Search for the cell housing the specified text and yield its [X, Y] center coordinate. 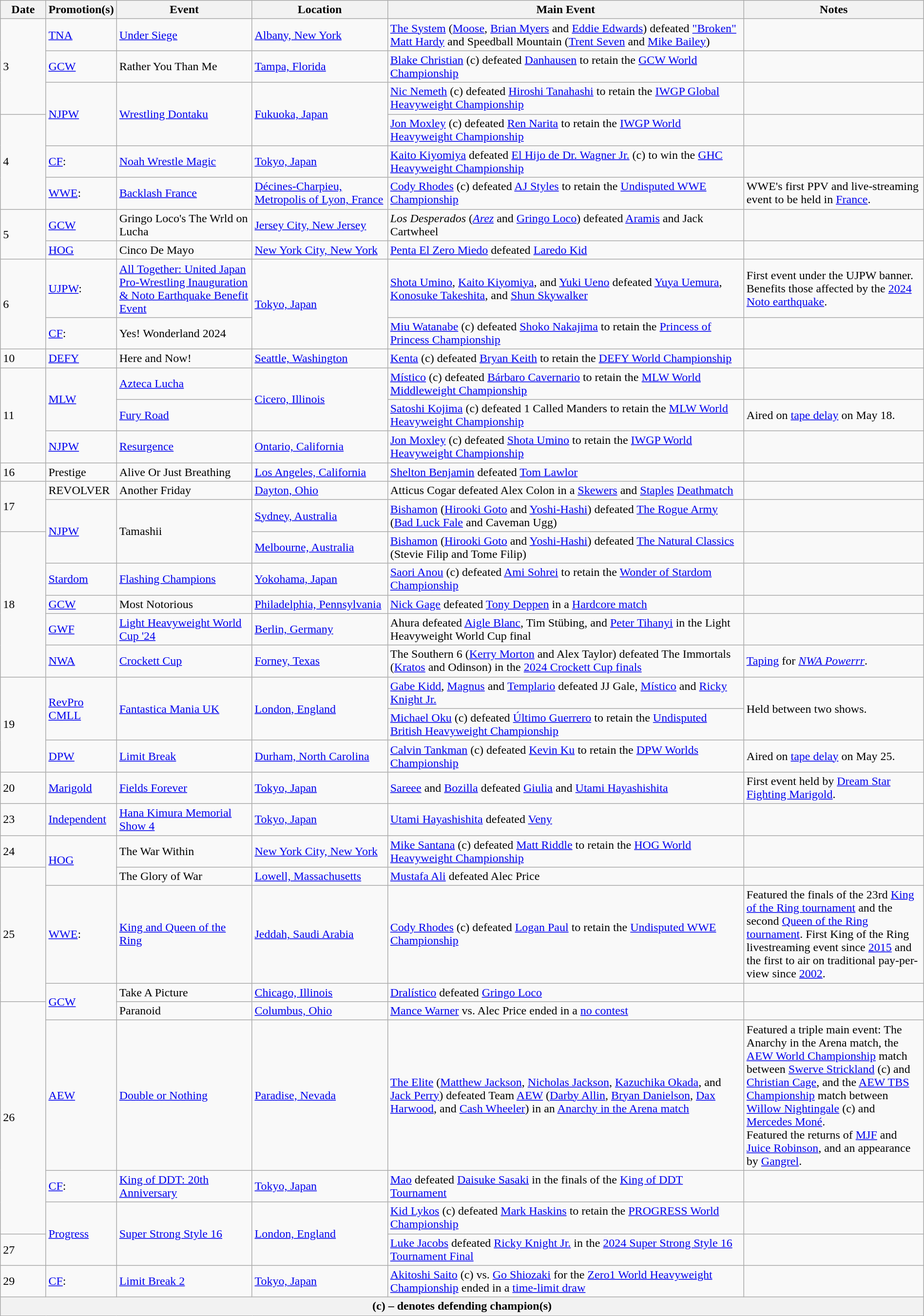
19 [23, 724]
Fukuoka, Japan [320, 114]
Shelton Benjamin defeated Tom Lawlor [565, 472]
Aired on tape delay on May 25. [833, 756]
REVOLVER [81, 491]
16 [23, 472]
29 [23, 1281]
The Glory of War [184, 877]
Crockett Cup [184, 661]
WWE's first PPV and live-streaming event to be held in France. [833, 193]
AEW [81, 1095]
Jersey City, New Jersey [320, 225]
Most Notorious [184, 604]
Independent [81, 820]
27 [23, 1249]
Los Desperados (Arez and Gringo Loco) defeated Aramis and Jack Cartwheel [565, 225]
Rather You Than Me [184, 66]
Super Strong Style 16 [184, 1234]
Tamashii [184, 532]
Columbus, Ohio [320, 1011]
Cody Rhodes (c) defeated AJ Styles to retain the Undisputed WWE Championship [565, 193]
Mao defeated Daisuke Sasaki in the finals of the King of DDT Tournament [565, 1186]
Taping for NWA Powerrr. [833, 661]
Akitoshi Saito (c) vs. Go Shiozaki for the Zero1 World Heavyweight Championship ended in a time-limit draw [565, 1281]
Nic Nemeth (c) defeated Hiroshi Tanahashi to retain the IWGP Global Heavyweight Championship [565, 98]
Albany, New York [320, 35]
Progress [81, 1234]
24 [23, 851]
King of DDT: 20th Anniversary [184, 1186]
Penta El Zero Miedo defeated Laredo Kid [565, 250]
DEFY [81, 358]
Shota Umino, Kaito Kiyomiya, and Yuki Ueno defeated Yuya Uemura, Konosuke Takeshita, and Shun Skywalker [565, 288]
Wrestling Dontaku [184, 114]
Dralístico defeated Gringo Loco [565, 992]
Saori Anou (c) defeated Ami Sohrei to retain the Wonder of Stardom Championship [565, 579]
Limit Break 2 [184, 1281]
Paradise, Nevada [320, 1095]
(c) – denotes defending champion(s) [462, 1306]
Event [184, 10]
Forney, Texas [320, 661]
11 [23, 415]
Dayton, Ohio [320, 491]
Jon Moxley (c) defeated Shota Umino to retain the IWGP World Heavyweight Championship [565, 447]
Backlash France [184, 193]
Resurgence [184, 447]
Main Event [565, 10]
Utami Hayashishita defeated Veny [565, 820]
Here and Now! [184, 358]
Fields Forever [184, 787]
Bishamon (Hirooki Goto and Yoshi-Hashi) defeated The Rogue Army (Bad Luck Fale and Caveman Ugg) [565, 515]
DPW [81, 756]
Jeddah, Saudi Arabia [320, 935]
The Southern 6 (Kerry Morton and Alex Taylor) defeated The Immortals (Kratos and Odinson) in the 2024 Crockett Cup finals [565, 661]
Yokohama, Japan [320, 579]
Date [23, 10]
Seattle, Washington [320, 358]
Paranoid [184, 1011]
Chicago, Illinois [320, 992]
Mike Santana (c) defeated Matt Riddle to retain the HOG World Heavyweight Championship [565, 851]
Azteca Lucha [184, 383]
Berlin, Germany [320, 629]
Location [320, 10]
Calvin Tankman (c) defeated Kevin Ku to retain the DPW Worlds Championship [565, 756]
3 [23, 66]
King and Queen of the Ring [184, 935]
4 [23, 162]
Luke Jacobs defeated Ricky Knight Jr. in the 2024 Super Strong Style 16 Tournament Final [565, 1249]
Kenta (c) defeated Bryan Keith to retain the DEFY World Championship [565, 358]
5 [23, 234]
Take A Picture [184, 992]
Promotion(s) [81, 10]
Stardom [81, 579]
6 [23, 304]
Lowell, Massachusetts [320, 877]
MLW [81, 399]
RevProCMLL [81, 708]
17 [23, 507]
Miu Watanabe (c) defeated Shoko Nakajima to retain the Princess of Princess Championship [565, 333]
Kaito Kiyomiya defeated El Hijo de Dr. Wagner Jr. (c) to win the GHC Heavyweight Championship [565, 162]
26 [23, 1118]
Noah Wrestle Magic [184, 162]
Gringo Loco's The Wrld on Lucha [184, 225]
Sydney, Australia [320, 515]
18 [23, 604]
Michael Oku (c) defeated Último Guerrero to retain the Undisputed British Heavyweight Championship [565, 724]
Fantastica Mania UK [184, 708]
Mustafa Ali defeated Alec Price [565, 877]
Kid Lykos (c) defeated Mark Haskins to retain the PROGRESS World Championship [565, 1218]
Aired on tape delay on May 18. [833, 415]
Los Angeles, California [320, 472]
Ahura defeated Aigle Blanc, Tim Stübing, and Peter Tihanyi in the Light Heavyweight World Cup final [565, 629]
25 [23, 935]
Limit Break [184, 756]
Philadelphia, Pennsylvania [320, 604]
Nick Gage defeated Tony Deppen in a Hardcore match [565, 604]
Flashing Champions [184, 579]
Ontario, California [320, 447]
NWA [81, 661]
Gabe Kidd, Magnus and Templario defeated JJ Gale, Místico and Ricky Knight Jr. [565, 693]
TNA [81, 35]
Yes! Wonderland 2024 [184, 333]
Satoshi Kojima (c) defeated 1 Called Manders to retain the MLW World Heavyweight Championship [565, 415]
Marigold [81, 787]
Cody Rhodes (c) defeated Logan Paul to retain the Undisputed WWE Championship [565, 935]
Under Siege [184, 35]
First event under the UJPW banner. Benefits those affected by the 2024 Noto earthquake. [833, 288]
UJPW: [81, 288]
Mance Warner vs. Alec Price ended in a no contest [565, 1011]
10 [23, 358]
20 [23, 787]
Prestige [81, 472]
Sareee and Bozilla defeated Giulia and Utami Hayashishita [565, 787]
Hana Kimura Memorial Show 4 [184, 820]
Atticus Cogar defeated Alex Colon in a Skewers and Staples Deathmatch [565, 491]
Místico (c) defeated Bárbaro Cavernario to retain the MLW World Middleweight Championship [565, 383]
Tampa, Florida [320, 66]
The War Within [184, 851]
Held between two shows. [833, 708]
First event held by Dream Star Fighting Marigold. [833, 787]
Fury Road [184, 415]
Notes [833, 10]
Cinco De Mayo [184, 250]
Melbourne, Australia [320, 548]
Jon Moxley (c) defeated Ren Narita to retain the IWGP World Heavyweight Championship [565, 130]
Alive Or Just Breathing [184, 472]
Décines-Charpieu, Metropolis of Lyon, France [320, 193]
Bishamon (Hirooki Goto and Yoshi-Hashi) defeated The Natural Classics (Stevie Filip and Tome Filip) [565, 548]
Blake Christian (c) defeated Danhausen to retain the GCW World Championship [565, 66]
Light Heavyweight World Cup '24 [184, 629]
The System (Moose, Brian Myers and Eddie Edwards) defeated "Broken" Matt Hardy and Speedball Mountain (Trent Seven and Mike Bailey) [565, 35]
Durham, North Carolina [320, 756]
23 [23, 820]
GWF [81, 629]
Another Friday [184, 491]
Double or Nothing [184, 1095]
Cicero, Illinois [320, 399]
All Together: United Japan Pro-Wrestling Inauguration & Noto Earthquake Benefit Event [184, 288]
